Return the [X, Y] coordinate for the center point of the cell that contains the specified text.  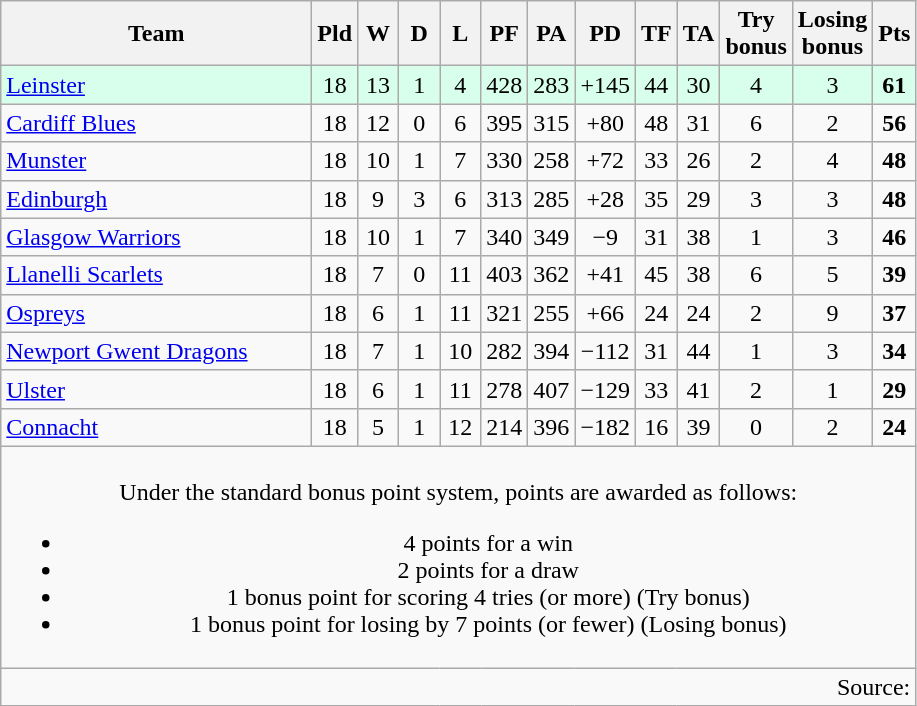
45 [656, 275]
396 [552, 427]
Source: [458, 687]
330 [504, 161]
30 [698, 85]
Munster [156, 161]
−112 [606, 351]
Losing bonus [832, 34]
26 [698, 161]
362 [552, 275]
403 [504, 275]
TA [698, 34]
278 [504, 389]
+145 [606, 85]
283 [552, 85]
Team [156, 34]
+66 [606, 313]
Connacht [156, 427]
PD [606, 34]
41 [698, 389]
282 [504, 351]
34 [894, 351]
Llanelli Scarlets [156, 275]
Glasgow Warriors [156, 237]
Pld [335, 34]
Edinburgh [156, 199]
Ospreys [156, 313]
TF [656, 34]
13 [378, 85]
16 [656, 427]
Cardiff Blues [156, 123]
−129 [606, 389]
428 [504, 85]
37 [894, 313]
+80 [606, 123]
407 [552, 389]
Leinster [156, 85]
285 [552, 199]
+41 [606, 275]
56 [894, 123]
313 [504, 199]
−182 [606, 427]
35 [656, 199]
D [420, 34]
394 [552, 351]
PF [504, 34]
W [378, 34]
340 [504, 237]
349 [552, 237]
Pts [894, 34]
315 [552, 123]
+72 [606, 161]
Ulster [156, 389]
+28 [606, 199]
PA [552, 34]
321 [504, 313]
L [460, 34]
46 [894, 237]
Try bonus [756, 34]
Newport Gwent Dragons [156, 351]
214 [504, 427]
258 [552, 161]
395 [504, 123]
61 [894, 85]
−9 [606, 237]
255 [552, 313]
